Determine the (X, Y) coordinate at the center of the cell enclosing the given text.  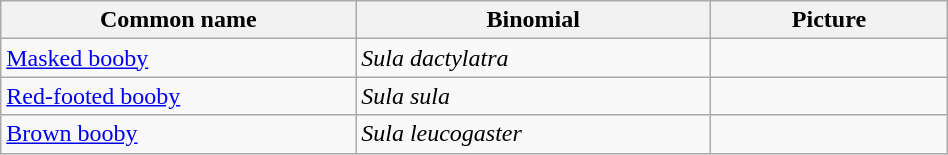
Masked booby (178, 58)
Red-footed booby (178, 96)
Brown booby (178, 134)
Picture (830, 20)
Common name (178, 20)
Sula leucogaster (534, 134)
Sula sula (534, 96)
Sula dactylatra (534, 58)
Binomial (534, 20)
